Return the [x, y] coordinate for the center point of the cell that contains the specified text.  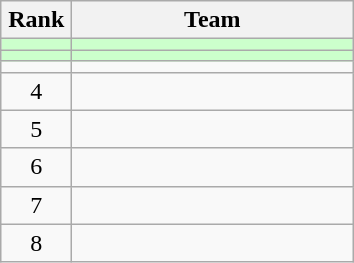
Team [212, 20]
4 [36, 91]
8 [36, 243]
7 [36, 205]
5 [36, 129]
6 [36, 167]
Rank [36, 20]
